Scan for the cell matching the given text and deliver its [x, y] coordinate at center. 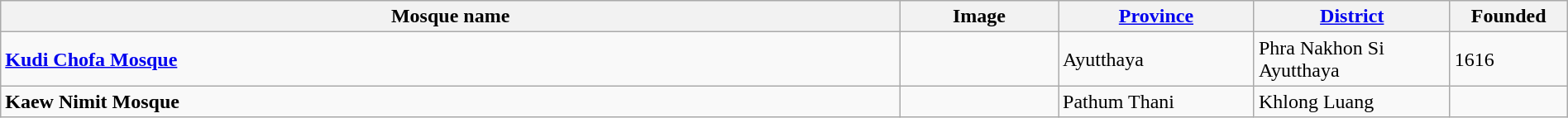
Pathum Thani [1156, 101]
Phra Nakhon Si Ayutthaya [1351, 59]
Ayutthaya [1156, 59]
District [1351, 17]
Founded [1508, 17]
Mosque name [451, 17]
Kudi Chofa Mosque [451, 59]
Province [1156, 17]
Khlong Luang [1351, 101]
Image [979, 17]
Kaew Nimit Mosque [451, 101]
1616 [1508, 59]
